Capture the cell that displays the provided text and extract its (X, Y) central coordinate. 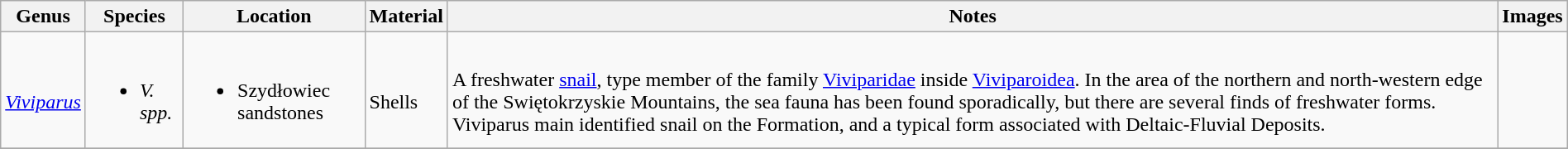
Szydłowiec sandstones (275, 90)
Notes (973, 17)
Shells (406, 90)
V. spp. (134, 90)
Species (134, 17)
Viviparus (43, 90)
Material (406, 17)
Genus (43, 17)
Images (1532, 17)
Location (275, 17)
